Capture the cell that displays the provided text and extract its (X, Y) central coordinate. 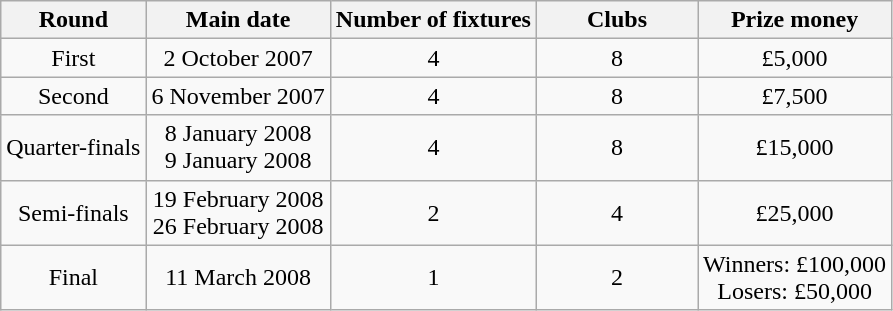
Round (74, 20)
11 March 2008 (238, 278)
Clubs (616, 20)
£5,000 (795, 58)
£7,500 (795, 96)
Prize money (795, 20)
2 October 2007 (238, 58)
19 February 200826 February 2008 (238, 212)
1 (433, 278)
Quarter-finals (74, 148)
Winners: £100,000Losers: £50,000 (795, 278)
Number of fixtures (433, 20)
Final (74, 278)
Semi-finals (74, 212)
6 November 2007 (238, 96)
Main date (238, 20)
£15,000 (795, 148)
First (74, 58)
Second (74, 96)
8 January 20089 January 2008 (238, 148)
£25,000 (795, 212)
